For the text-containing cell, return its midpoint in [x, y] coordinate format. 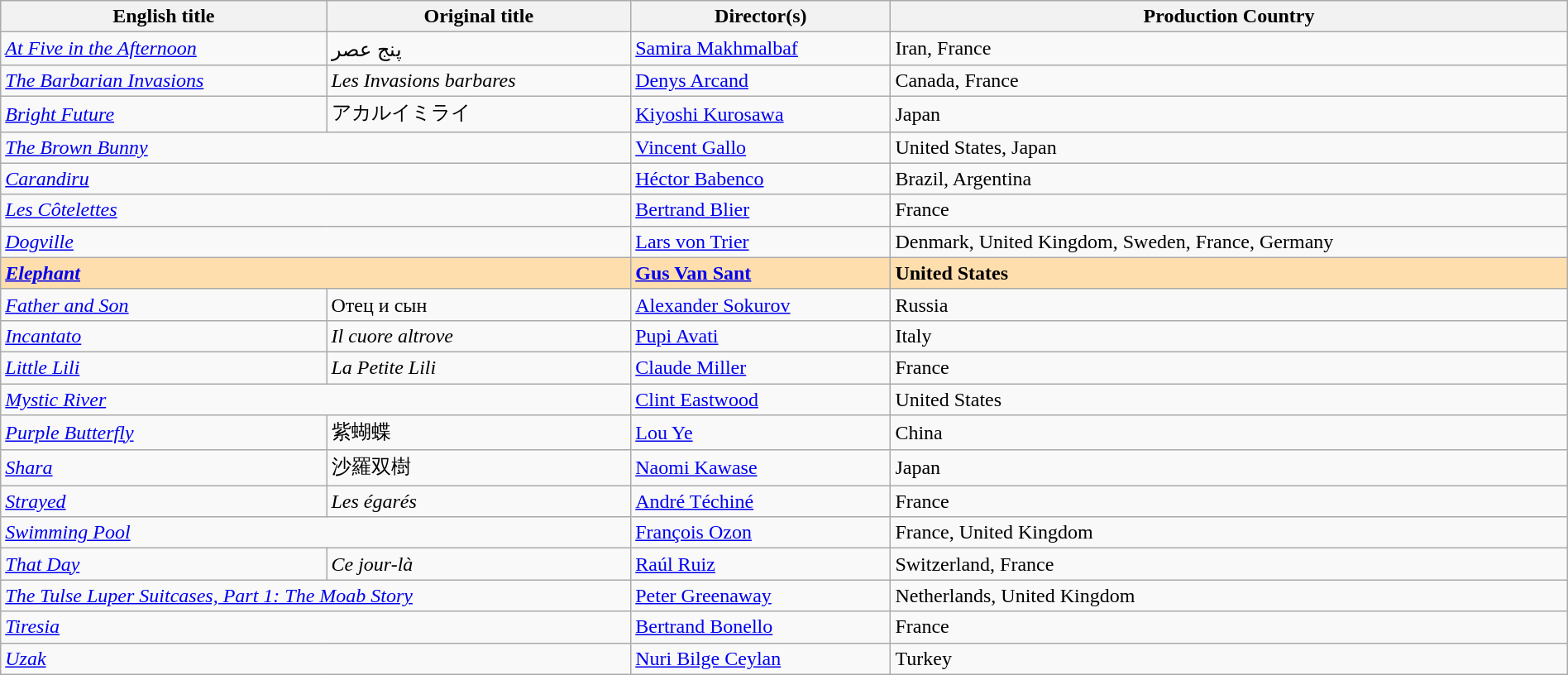
Little Lili [164, 367]
La Petite Lili [479, 367]
Pupi Avati [761, 336]
Lars von Trier [761, 242]
Bertrand Bonello [761, 627]
Strayed [164, 501]
Russia [1229, 304]
Director(s) [761, 17]
The Barbarian Invasions [164, 80]
Les égarés [479, 501]
Bertrand Blier [761, 210]
Peter Greenaway [761, 596]
United States, Japan [1229, 147]
Samira Makhmalbaf [761, 49]
The Brown Bunny [316, 147]
Les Côtelettes [316, 210]
Netherlands, United Kingdom [1229, 596]
Elephant [316, 273]
Nuri Bilge Ceylan [761, 658]
Mystic River [316, 400]
Italy [1229, 336]
アカルイミライ [479, 114]
Tiresia [316, 627]
Naomi Kawase [761, 468]
Turkey [1229, 658]
France, United Kingdom [1229, 533]
That Day [164, 564]
Kiyoshi Kurosawa [761, 114]
پنج عصر [479, 49]
Canada, France [1229, 80]
Production Country [1229, 17]
Denmark, United Kingdom, Sweden, France, Germany [1229, 242]
Father and Son [164, 304]
Héctor Babenco [761, 179]
沙羅双樹 [479, 468]
Brazil, Argentina [1229, 179]
Switzerland, France [1229, 564]
Denys Arcand [761, 80]
Clint Eastwood [761, 400]
Incantato [164, 336]
紫蝴蝶 [479, 433]
Ce jour-là [479, 564]
Claude Miller [761, 367]
Raúl Ruiz [761, 564]
At Five in the Afternoon [164, 49]
François Ozon [761, 533]
Alexander Sokurov [761, 304]
Shara [164, 468]
Lou Ye [761, 433]
China [1229, 433]
Dogville [316, 242]
Bright Future [164, 114]
Gus Van Sant [761, 273]
English title [164, 17]
Carandiru [316, 179]
Swimming Pool [316, 533]
Il cuore altrove [479, 336]
The Tulse Luper Suitcases, Part 1: The Moab Story [316, 596]
Отец и сын [479, 304]
Vincent Gallo [761, 147]
André Téchiné [761, 501]
Les Invasions barbares [479, 80]
Original title [479, 17]
Uzak [316, 658]
Iran, France [1229, 49]
Purple Butterfly [164, 433]
